Pinpoint the cell where the given text exists, returning its (x, y) midpoint coordinate. 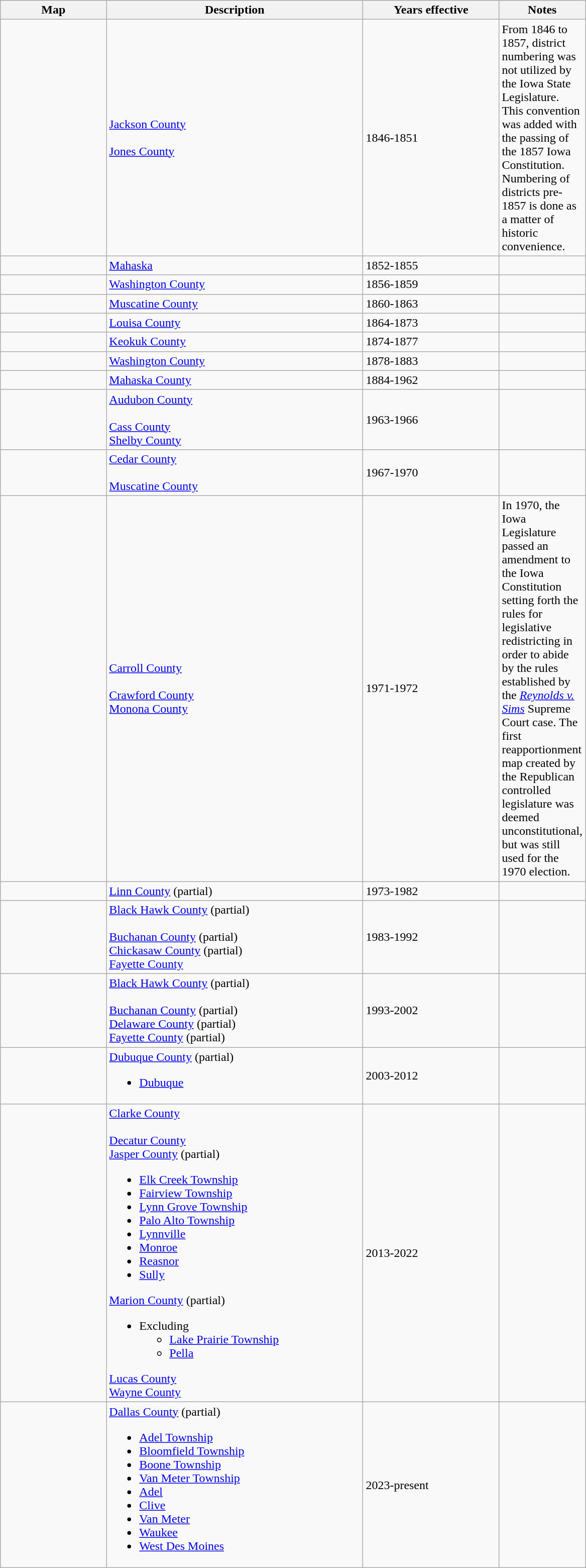
1852-1855 (431, 265)
1884-1962 (431, 380)
Keokuk County (235, 342)
Mahaska County (235, 380)
Description (235, 10)
1860-1863 (431, 304)
Years effective (431, 10)
1874-1877 (431, 342)
1967-1970 (431, 472)
Mahaska (235, 265)
2023-present (431, 1485)
Audubon CountyCass County Shelby County (235, 419)
Linn County (partial) (235, 891)
1864-1873 (431, 323)
1856-1859 (431, 284)
1963-1966 (431, 419)
Notes (542, 10)
Map (53, 10)
Dallas County (partial)Adel TownshipBloomfield TownshipBoone TownshipVan Meter TownshipAdelCliveVan MeterWaukeeWest Des Moines (235, 1485)
1846-1851 (431, 138)
Jackson CountyJones County (235, 138)
2013-2022 (431, 1253)
1971-1972 (431, 689)
1993-2002 (431, 1011)
Carroll CountyCrawford County Monona County (235, 689)
Black Hawk County (partial)Buchanan County (partial) Chickasaw County (partial) Fayette County (235, 937)
Louisa County (235, 323)
Black Hawk County (partial)Buchanan County (partial) Delaware County (partial) Fayette County (partial) (235, 1011)
1983-1992 (431, 937)
Cedar CountyMuscatine County (235, 472)
2003-2012 (431, 1075)
Muscatine County (235, 304)
1878-1883 (431, 361)
Dubuque County (partial)Dubuque (235, 1075)
1973-1982 (431, 891)
